Extract the (x, y) coordinate from the center of the cell holding the provided text.  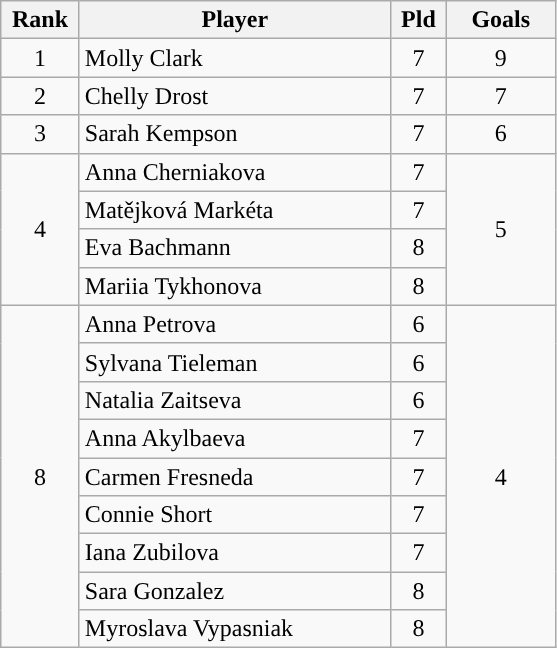
Molly Clark (234, 58)
2 (40, 96)
Pld (418, 20)
Matějková Markéta (234, 210)
3 (40, 134)
Rank (40, 20)
Anna Cherniakova (234, 172)
9 (500, 58)
5 (500, 229)
Anna Petrova (234, 324)
Connie Short (234, 515)
Player (234, 20)
Carmen Fresneda (234, 477)
Goals (500, 20)
Mariia Tykhonova (234, 286)
Natalia Zaitseva (234, 400)
Chelly Drost (234, 96)
1 (40, 58)
Sylvana Tieleman (234, 362)
Sara Gonzalez (234, 591)
Myroslava Vypasniak (234, 629)
Sarah Kempson (234, 134)
Anna Akylbaeva (234, 438)
Iana Zubilova (234, 553)
Eva Bachmann (234, 248)
